Locate the cell with the specified text and output its (X, Y) center coordinate. 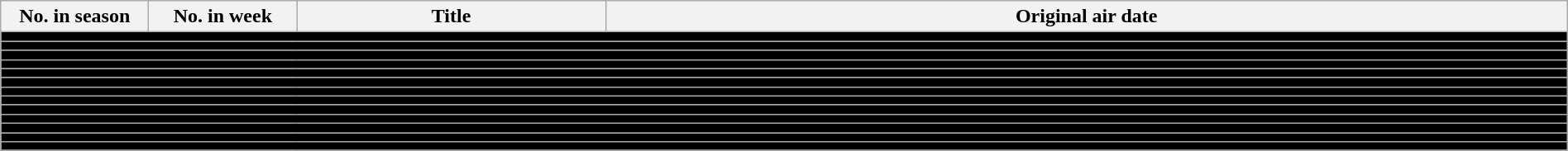
Title (452, 17)
No. in week (223, 17)
Original air date (1087, 17)
No. in season (74, 17)
